Scan for the cell matching the given text and deliver its (x, y) coordinate at center. 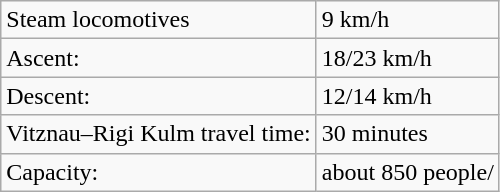
12/14 km/h (408, 96)
18/23 km/h (408, 58)
about 850 people/ (408, 172)
Steam locomotives (159, 20)
Descent: (159, 96)
Ascent: (159, 58)
30 minutes (408, 134)
Vitznau–Rigi Kulm travel time: (159, 134)
Capacity: (159, 172)
9 km/h (408, 20)
